Return the [x, y] coordinate for the center point of the cell that contains the specified text.  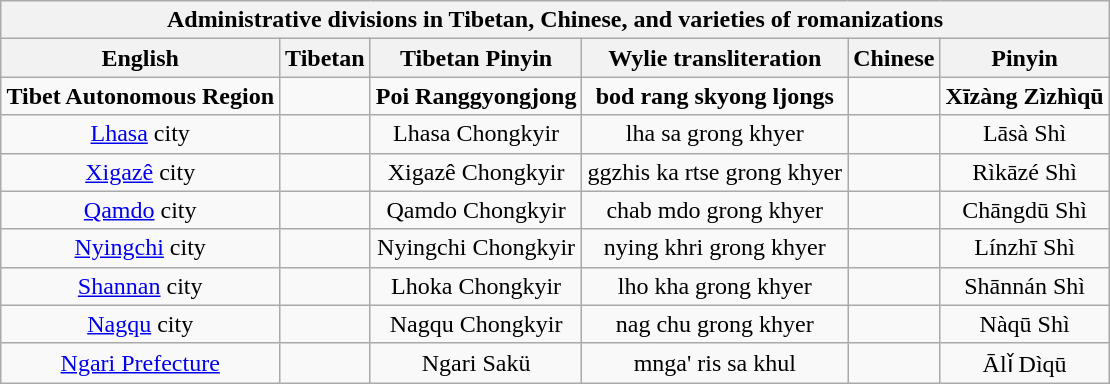
Tibetan [326, 58]
Línzhī Shì [1024, 248]
Nagqu city [140, 324]
lho kha grong khyer [715, 286]
Tibet Autonomous Region [140, 96]
lha sa grong khyer [715, 134]
Nàqū Shì [1024, 324]
Qamdo Chongkyir [476, 210]
Nyingchi Chongkyir [476, 248]
Chinese [894, 58]
chab mdo grong khyer [715, 210]
Lhoka Chongkyir [476, 286]
Qamdo city [140, 210]
ggzhis ka rtse grong khyer [715, 172]
Lhasa city [140, 134]
nag chu grong khyer [715, 324]
Poi Ranggyongjong [476, 96]
Administrative divisions in Tibetan, Chinese, and varieties of romanizations [555, 20]
Nagqu Chongkyir [476, 324]
Lhasa Chongkyir [476, 134]
Chāngdū Shì [1024, 210]
nying khri grong khyer [715, 248]
Pinyin [1024, 58]
Ngari Sakü [476, 363]
bod rang skyong ljongs [715, 96]
Xīzàng Zìzhìqū [1024, 96]
Shānnán Shì [1024, 286]
Xigazê Chongkyir [476, 172]
Wylie transliteration [715, 58]
Xigazê city [140, 172]
Tibetan Pinyin [476, 58]
English [140, 58]
Lāsà Shì [1024, 134]
Ngari Prefecture [140, 363]
Ālǐ Dìqū [1024, 363]
Shannan city [140, 286]
mnga' ris sa khul [715, 363]
Nyingchi city [140, 248]
Rìkāzé Shì [1024, 172]
